Scan for the cell matching the given text and deliver its (x, y) coordinate at center. 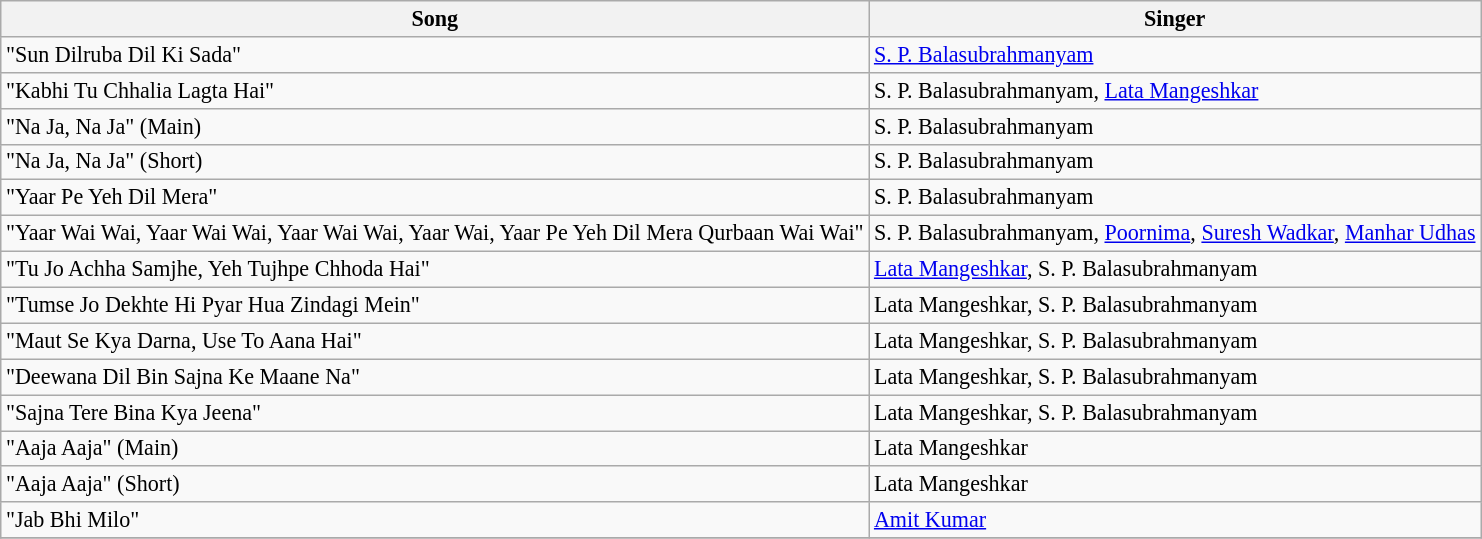
"Sun Dilruba Dil Ki Sada" (435, 54)
"Kabhi Tu Chhalia Lagta Hai" (435, 90)
"Yaar Pe Yeh Dil Mera" (435, 198)
"Jab Bhi Milo" (435, 520)
S. P. Balasubrahmanyam, Poornima, Suresh Wadkar, Manhar Udhas (1175, 233)
Singer (1175, 18)
"Aaja Aaja" (Short) (435, 484)
"Deewana Dil Bin Sajna Ke Maane Na" (435, 377)
"Na Ja, Na Ja" (Short) (435, 162)
"Sajna Tere Bina Kya Jeena" (435, 412)
Amit Kumar (1175, 520)
"Tumse Jo Dekhte Hi Pyar Hua Zindagi Mein" (435, 305)
"Tu Jo Achha Samjhe, Yeh Tujhpe Chhoda Hai" (435, 269)
"Aaja Aaja" (Main) (435, 448)
"Na Ja, Na Ja" (Main) (435, 126)
"Maut Se Kya Darna, Use To Aana Hai" (435, 341)
"Yaar Wai Wai, Yaar Wai Wai, Yaar Wai Wai, Yaar Wai, Yaar Pe Yeh Dil Mera Qurbaan Wai Wai" (435, 233)
Song (435, 18)
S. P. Balasubrahmanyam, Lata Mangeshkar (1175, 90)
